Extract the [x, y] coordinate from the center of the cell holding the provided text.  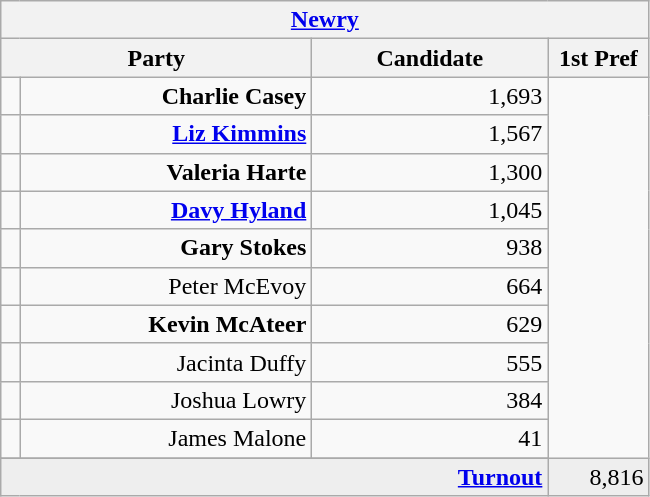
Peter McEvoy [166, 286]
Newry [325, 20]
664 [430, 286]
555 [430, 362]
384 [430, 400]
Candidate [430, 58]
Charlie Casey [166, 96]
Turnout [274, 477]
Party [156, 58]
Gary Stokes [166, 248]
Davy Hyland [166, 210]
1,567 [430, 134]
Liz Kimmins [166, 134]
8,816 [598, 477]
Jacinta Duffy [166, 362]
41 [430, 438]
James Malone [166, 438]
1st Pref [598, 58]
1,300 [430, 172]
Valeria Harte [166, 172]
629 [430, 324]
1,045 [430, 210]
Joshua Lowry [166, 400]
938 [430, 248]
Kevin McAteer [166, 324]
1,693 [430, 96]
